Identify which cell holds the provided text, then report its [x, y] central coordinate. 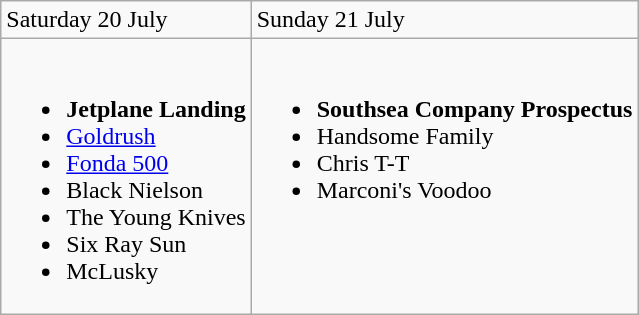
Sunday 21 July [444, 20]
Saturday 20 July [126, 20]
Southsea Company ProspectusHandsome FamilyChris T-TMarconi's Voodoo [444, 176]
Jetplane LandingGoldrushFonda 500Black NielsonThe Young KnivesSix Ray SunMcLusky [126, 176]
